Identify which cell holds the provided text, then report its [x, y] central coordinate. 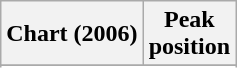
Chart (2006) [72, 34]
Peakposition [189, 34]
